From the cell containing the given text, extract its center point as (X, Y) coordinate. 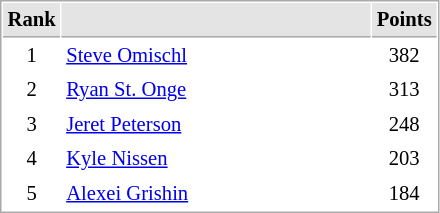
Jeret Peterson (216, 124)
3 (32, 124)
4 (32, 158)
382 (404, 56)
Alexei Grishin (216, 194)
Ryan St. Onge (216, 90)
248 (404, 124)
184 (404, 194)
313 (404, 90)
Steve Omischl (216, 56)
5 (32, 194)
Points (404, 20)
Rank (32, 20)
203 (404, 158)
1 (32, 56)
2 (32, 90)
Kyle Nissen (216, 158)
